Identify which cell holds the provided text, then report its (x, y) central coordinate. 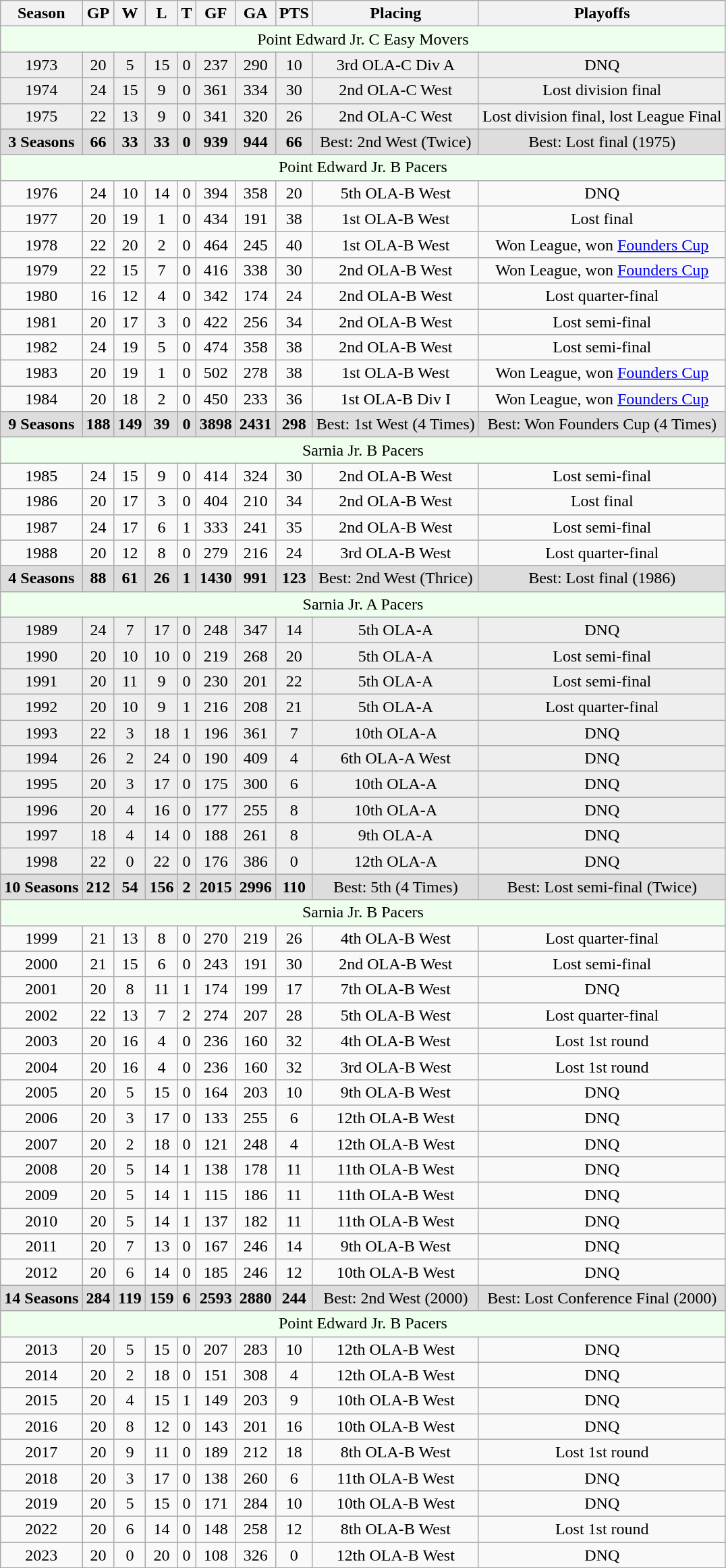
39 (162, 425)
10 Seasons (42, 887)
2001 (42, 990)
175 (216, 784)
2006 (42, 1118)
2022 (42, 1529)
991 (255, 578)
1985 (42, 476)
Best: 2nd West (2000) (395, 1298)
Point Edward Jr. C Easy Movers (363, 39)
1430 (216, 578)
2013 (42, 1349)
137 (216, 1221)
1973 (42, 65)
Best: Lost final (1975) (602, 142)
182 (255, 1221)
171 (216, 1503)
1997 (42, 836)
2004 (42, 1066)
450 (216, 399)
245 (255, 244)
7th OLA-B West (395, 990)
W (130, 13)
502 (216, 373)
143 (216, 1426)
Best: Lost semi-final (Twice) (602, 887)
241 (255, 527)
Lost division final, lost League Final (602, 116)
342 (216, 296)
1980 (42, 296)
2593 (216, 1298)
28 (294, 1015)
2023 (42, 1555)
190 (216, 759)
237 (216, 65)
283 (255, 1349)
1st OLA-B Div I (395, 399)
1982 (42, 348)
2008 (42, 1170)
9 Seasons (42, 425)
Lost division final (602, 90)
230 (216, 681)
414 (216, 476)
GA (255, 13)
121 (216, 1144)
298 (294, 425)
2019 (42, 1503)
164 (216, 1092)
2017 (42, 1452)
2005 (42, 1092)
268 (255, 655)
3898 (216, 425)
T (186, 13)
1994 (42, 759)
1991 (42, 681)
944 (255, 142)
2880 (255, 1298)
416 (216, 270)
L (162, 13)
2016 (42, 1426)
115 (216, 1195)
123 (294, 578)
2010 (42, 1221)
258 (255, 1529)
2000 (42, 964)
199 (255, 990)
2003 (42, 1041)
167 (216, 1247)
61 (130, 578)
270 (216, 938)
341 (216, 116)
159 (162, 1298)
2002 (42, 1015)
1989 (42, 630)
Best: Lost final (1986) (602, 578)
186 (255, 1195)
2007 (42, 1144)
1977 (42, 219)
54 (130, 887)
3 Seasons (42, 142)
278 (255, 373)
2011 (42, 1247)
308 (255, 1375)
1999 (42, 938)
422 (216, 322)
151 (216, 1375)
324 (255, 476)
320 (255, 116)
334 (255, 90)
256 (255, 322)
404 (216, 502)
1983 (42, 373)
338 (255, 270)
300 (255, 784)
PTS (294, 13)
1978 (42, 244)
261 (255, 836)
Sarnia Jr. A Pacers (363, 604)
Best: 2nd West (Thrice) (395, 578)
2009 (42, 1195)
Best: 2nd West (Twice) (395, 142)
1979 (42, 270)
409 (255, 759)
1986 (42, 502)
260 (255, 1478)
464 (216, 244)
1974 (42, 90)
2014 (42, 1375)
148 (216, 1529)
210 (255, 502)
1998 (42, 861)
233 (255, 399)
290 (255, 65)
196 (216, 732)
133 (216, 1118)
939 (216, 142)
1987 (42, 527)
12th OLA-A (395, 861)
434 (216, 219)
326 (255, 1555)
1996 (42, 810)
4 Seasons (42, 578)
110 (294, 887)
2431 (255, 425)
9th OLA-A (395, 836)
14 Seasons (42, 1298)
279 (216, 553)
108 (216, 1555)
GF (216, 13)
Season (42, 13)
1988 (42, 553)
Playoffs (602, 13)
333 (216, 527)
2996 (255, 887)
208 (255, 707)
244 (294, 1298)
185 (216, 1272)
1993 (42, 732)
177 (216, 810)
1995 (42, 784)
Best: Lost Conference Final (2000) (602, 1298)
Placing (395, 13)
1984 (42, 399)
2012 (42, 1272)
36 (294, 399)
40 (294, 244)
Best: 1st West (4 Times) (395, 425)
GP (99, 13)
394 (216, 193)
347 (255, 630)
1981 (42, 322)
6th OLA-A West (395, 759)
88 (99, 578)
1992 (42, 707)
1976 (42, 193)
386 (255, 861)
1990 (42, 655)
3rd OLA-C Div A (395, 65)
474 (216, 348)
156 (162, 887)
Best: Won Founders Cup (4 Times) (602, 425)
243 (216, 964)
2018 (42, 1478)
176 (216, 861)
119 (130, 1298)
189 (216, 1452)
35 (294, 527)
178 (255, 1170)
274 (216, 1015)
1975 (42, 116)
Best: 5th (4 Times) (395, 887)
